Provide the (x, y) coordinate of the cell's center where the given text is located.  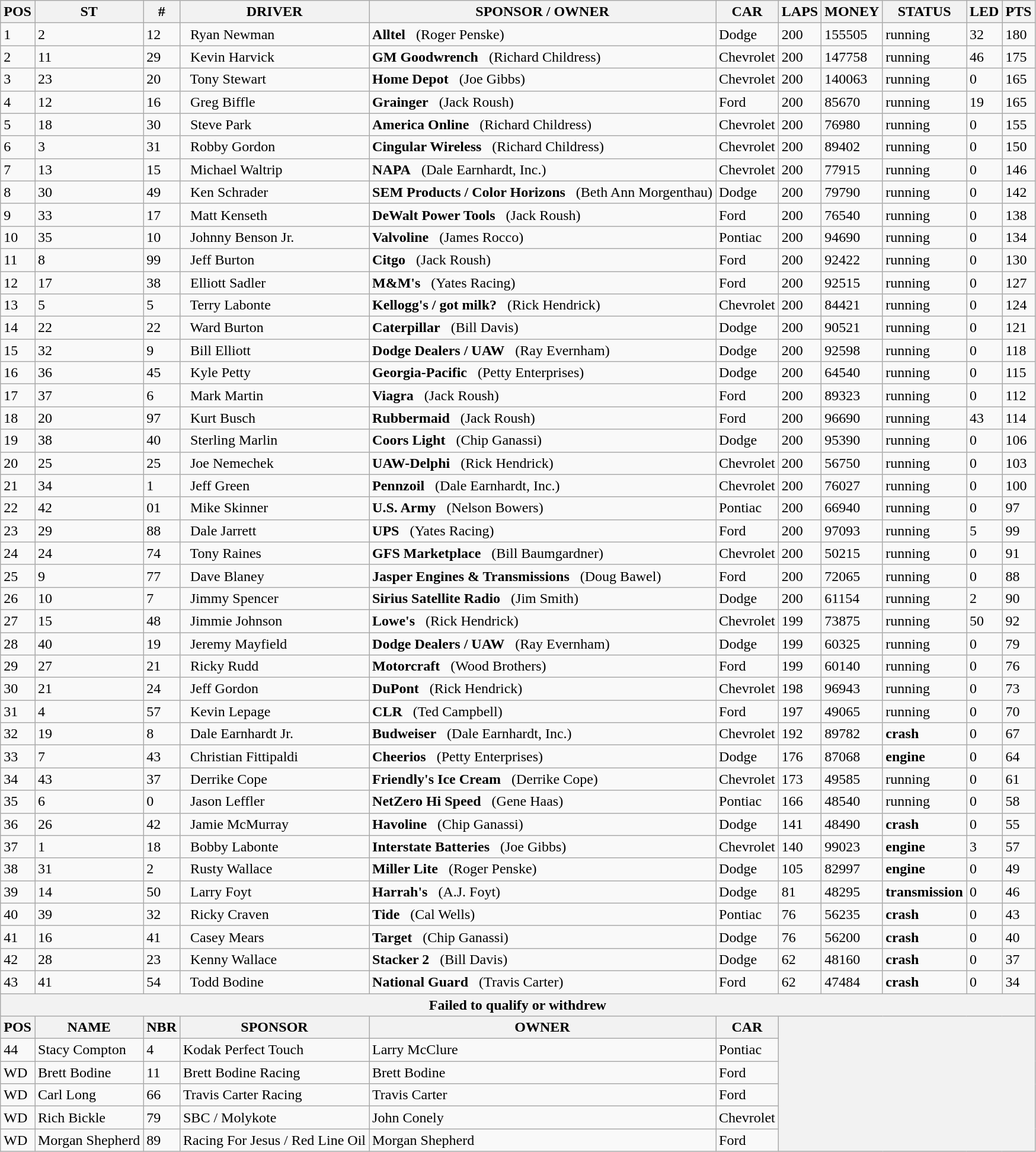
Larry Foyt (274, 892)
141 (800, 824)
90 (1018, 598)
M&M's (Yates Racing) (543, 283)
Travis Carter (543, 1095)
UAW-Delphi (Rick Hendrick) (543, 463)
Jeff Green (274, 486)
NetZero Hi Speed (Gene Haas) (543, 802)
Elliott Sadler (274, 283)
89402 (852, 147)
NAME (89, 1027)
Sterling Marlin (274, 441)
173 (800, 779)
Sirius Satellite Radio (Jim Smith) (543, 598)
Dale Earnhardt Jr. (274, 734)
01 (162, 508)
GM Goodwrench (Richard Childress) (543, 57)
74 (162, 553)
155505 (852, 34)
91 (1018, 553)
130 (1018, 260)
Kurt Busch (274, 418)
81 (800, 892)
89323 (852, 395)
73 (1018, 689)
Kevin Harvick (274, 57)
Steve Park (274, 125)
60325 (852, 643)
85670 (852, 102)
SEM Products / Color Horizons (Beth Ann Morgenthau) (543, 192)
103 (1018, 463)
Jeff Gordon (274, 689)
Cheerios (Petty Enterprises) (543, 757)
47484 (852, 982)
Ricky Craven (274, 914)
56200 (852, 937)
GFS Marketplace (Bill Baumgardner) (543, 553)
Matt Kenseth (274, 215)
176 (800, 757)
Joe Nemechek (274, 463)
Jason Leffler (274, 802)
92515 (852, 283)
89782 (852, 734)
127 (1018, 283)
John Conely (543, 1118)
Miller Lite (Roger Penske) (543, 869)
114 (1018, 418)
Ward Burton (274, 328)
61 (1018, 779)
Budweiser (Dale Earnhardt, Inc.) (543, 734)
72065 (852, 576)
Johnny Benson Jr. (274, 237)
45 (162, 373)
# (162, 12)
140 (800, 847)
Stacy Compton (89, 1050)
Viagra (Jack Roush) (543, 395)
96690 (852, 418)
92 (1018, 621)
Michael Waltrip (274, 170)
Coors Light (Chip Ganassi) (543, 441)
Kyle Petty (274, 373)
Ryan Newman (274, 34)
106 (1018, 441)
76540 (852, 215)
73875 (852, 621)
150 (1018, 147)
64540 (852, 373)
66 (162, 1095)
Citgo (Jack Roush) (543, 260)
Georgia-Pacific (Petty Enterprises) (543, 373)
197 (800, 711)
DeWalt Power Tools (Jack Roush) (543, 215)
SPONSOR (274, 1027)
92422 (852, 260)
National Guard (Travis Carter) (543, 982)
Terry Labonte (274, 305)
87068 (852, 757)
70 (1018, 711)
118 (1018, 350)
56235 (852, 914)
Robby Gordon (274, 147)
Derrike Cope (274, 779)
Harrah's (A.J. Foyt) (543, 892)
Jasper Engines & Transmissions (Doug Bawel) (543, 576)
Kenny Wallace (274, 959)
95390 (852, 441)
ST (89, 12)
Carl Long (89, 1095)
Larry McClure (543, 1050)
Lowe's (Rick Hendrick) (543, 621)
140063 (852, 79)
56750 (852, 463)
Jimmie Johnson (274, 621)
DRIVER (274, 12)
Rich Bickle (89, 1118)
180 (1018, 34)
Kellogg's / got milk? (Rick Hendrick) (543, 305)
124 (1018, 305)
97093 (852, 531)
OWNER (543, 1027)
Home Depot (Joe Gibbs) (543, 79)
DuPont (Rick Hendrick) (543, 689)
Todd Bodine (274, 982)
89 (162, 1140)
Bill Elliott (274, 350)
Jeremy Mayfield (274, 643)
79790 (852, 192)
60140 (852, 666)
67 (1018, 734)
90521 (852, 328)
48160 (852, 959)
192 (800, 734)
Christian Fittipaldi (274, 757)
49585 (852, 779)
142 (1018, 192)
Ken Schrader (274, 192)
Interstate Batteries (Joe Gibbs) (543, 847)
61154 (852, 598)
76027 (852, 486)
64 (1018, 757)
134 (1018, 237)
Bobby Labonte (274, 847)
92598 (852, 350)
MONEY (852, 12)
Mike Skinner (274, 508)
99023 (852, 847)
Kodak Perfect Touch (274, 1050)
84421 (852, 305)
105 (800, 869)
76980 (852, 125)
Dale Jarrett (274, 531)
Target (Chip Ganassi) (543, 937)
66940 (852, 508)
146 (1018, 170)
Stacker 2 (Bill Davis) (543, 959)
LED (984, 12)
STATUS (925, 12)
PTS (1018, 12)
54 (162, 982)
77915 (852, 170)
America Online (Richard Childress) (543, 125)
Greg Biffle (274, 102)
Grainger (Jack Roush) (543, 102)
58 (1018, 802)
SBC / Molykote (274, 1118)
transmission (925, 892)
Kevin Lepage (274, 711)
155 (1018, 125)
Motorcraft (Wood Brothers) (543, 666)
UPS (Yates Racing) (543, 531)
44 (18, 1050)
Pennzoil (Dale Earnhardt, Inc.) (543, 486)
Racing For Jesus / Red Line Oil (274, 1140)
SPONSOR / OWNER (543, 12)
121 (1018, 328)
Alltel (Roger Penske) (543, 34)
Cingular Wireless (Richard Childress) (543, 147)
147758 (852, 57)
Jamie McMurray (274, 824)
100 (1018, 486)
55 (1018, 824)
82997 (852, 869)
48 (162, 621)
198 (800, 689)
Ricky Rudd (274, 666)
Tony Stewart (274, 79)
Jimmy Spencer (274, 598)
Failed to qualify or withdrew (518, 1005)
NAPA (Dale Earnhardt, Inc.) (543, 170)
NBR (162, 1027)
Jeff Burton (274, 260)
48490 (852, 824)
Caterpillar (Bill Davis) (543, 328)
Brett Bodine Racing (274, 1073)
Valvoline (James Rocco) (543, 237)
48295 (852, 892)
94690 (852, 237)
Mark Martin (274, 395)
CLR (Ted Campbell) (543, 711)
Casey Mears (274, 937)
LAPS (800, 12)
U.S. Army (Nelson Bowers) (543, 508)
48540 (852, 802)
77 (162, 576)
Friendly's Ice Cream (Derrike Cope) (543, 779)
96943 (852, 689)
Rubbermaid (Jack Roush) (543, 418)
175 (1018, 57)
50215 (852, 553)
112 (1018, 395)
Dave Blaney (274, 576)
Rusty Wallace (274, 869)
Havoline (Chip Ganassi) (543, 824)
Tony Raines (274, 553)
49065 (852, 711)
Travis Carter Racing (274, 1095)
115 (1018, 373)
166 (800, 802)
Tide (Cal Wells) (543, 914)
138 (1018, 215)
